Identify which cell holds the provided text, then report its [x, y] central coordinate. 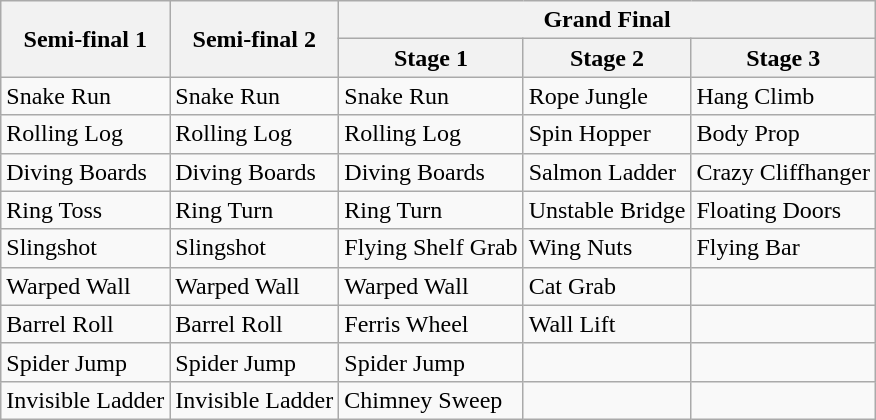
Semi-final 2 [254, 39]
Floating Doors [784, 210]
Flying Bar [784, 248]
Chimney Sweep [431, 400]
Crazy Cliffhanger [784, 172]
Rope Jungle [607, 96]
Grand Final [608, 20]
Unstable Bridge [607, 210]
Stage 1 [431, 58]
Hang Climb [784, 96]
Flying Shelf Grab [431, 248]
Salmon Ladder [607, 172]
Wall Lift [607, 324]
Cat Grab [607, 286]
Stage 2 [607, 58]
Body Prop [784, 134]
Semi-final 1 [86, 39]
Stage 3 [784, 58]
Wing Nuts [607, 248]
Ring Toss [86, 210]
Ferris Wheel [431, 324]
Spin Hopper [607, 134]
